Extract the [X, Y] coordinate from the center of the cell holding the provided text.  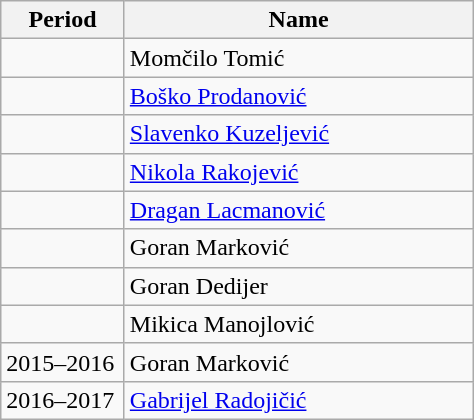
Momčilo Tomić [298, 58]
2015–2016 [63, 362]
Goran Dedijer [298, 286]
Nikola Rakojević [298, 172]
2016–2017 [63, 400]
Boško Prodanović [298, 96]
Gabrijel Radojičić [298, 400]
Name [298, 20]
Slavenko Kuzeljević [298, 134]
Dragan Lacmanović [298, 210]
Period [63, 20]
Mikica Manojlović [298, 324]
